Pinpoint the cell where the given text exists, returning its [x, y] midpoint coordinate. 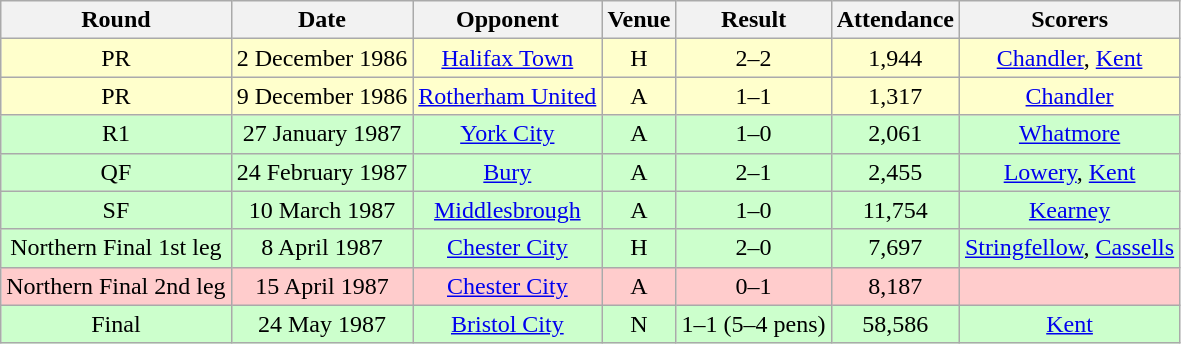
Kearney [1069, 210]
10 March 1987 [322, 210]
Venue [639, 20]
Kent [1069, 324]
R1 [116, 134]
Northern Final 2nd leg [116, 286]
2–2 [754, 58]
8,187 [895, 286]
Chandler, Kent [1069, 58]
QF [116, 172]
2 December 1986 [322, 58]
15 April 1987 [322, 286]
Halifax Town [508, 58]
2,455 [895, 172]
Northern Final 1st leg [116, 248]
1–1 [754, 96]
1–1 (5–4 pens) [754, 324]
N [639, 324]
2–0 [754, 248]
58,586 [895, 324]
24 May 1987 [322, 324]
Attendance [895, 20]
Scorers [1069, 20]
Lowery, Kent [1069, 172]
0–1 [754, 286]
Opponent [508, 20]
Rotherham United [508, 96]
9 December 1986 [322, 96]
1,944 [895, 58]
2,061 [895, 134]
Bury [508, 172]
7,697 [895, 248]
SF [116, 210]
Whatmore [1069, 134]
27 January 1987 [322, 134]
11,754 [895, 210]
Final [116, 324]
Bristol City [508, 324]
Round [116, 20]
Stringfellow, Cassells [1069, 248]
8 April 1987 [322, 248]
1,317 [895, 96]
Middlesbrough [508, 210]
2–1 [754, 172]
Date [322, 20]
Result [754, 20]
Chandler [1069, 96]
York City [508, 134]
24 February 1987 [322, 172]
